Scan for the cell matching the given text and deliver its [X, Y] coordinate at center. 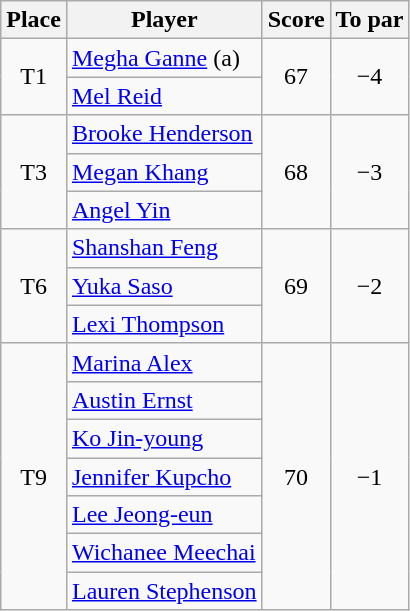
−3 [370, 172]
T6 [34, 286]
Shanshan Feng [164, 248]
67 [296, 77]
Score [296, 20]
70 [296, 476]
Wichanee Meechai [164, 553]
Austin Ernst [164, 400]
T3 [34, 172]
T1 [34, 77]
Jennifer Kupcho [164, 477]
Angel Yin [164, 210]
69 [296, 286]
68 [296, 172]
Player [164, 20]
−1 [370, 476]
−4 [370, 77]
T9 [34, 476]
Mel Reid [164, 96]
Marina Alex [164, 362]
Megan Khang [164, 172]
To par [370, 20]
Lexi Thompson [164, 324]
Brooke Henderson [164, 134]
Yuka Saso [164, 286]
Megha Ganne (a) [164, 58]
Lee Jeong-eun [164, 515]
−2 [370, 286]
Place [34, 20]
Ko Jin-young [164, 438]
Lauren Stephenson [164, 591]
